Search for the cell housing the specified text and yield its (x, y) center coordinate. 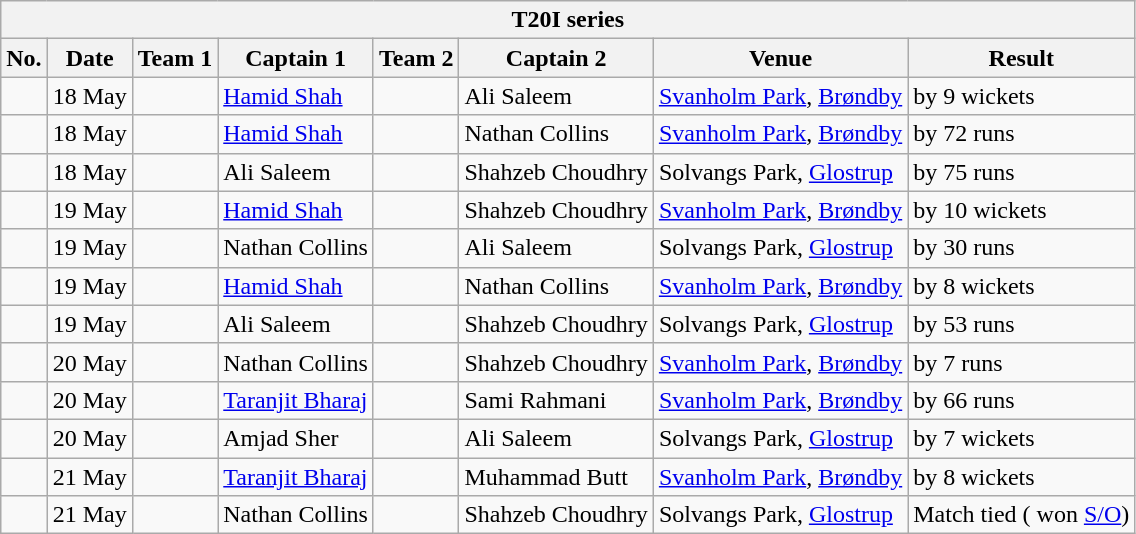
Date (90, 58)
Venue (780, 58)
by 10 wickets (1022, 210)
by 9 wickets (1022, 96)
Captain 1 (296, 58)
by 66 runs (1022, 400)
No. (24, 58)
Team 1 (175, 58)
Amjad Sher (296, 438)
Sami Rahmani (556, 400)
Captain 2 (556, 58)
Match tied ( won S/O) (1022, 515)
by 7 runs (1022, 362)
by 7 wickets (1022, 438)
Result (1022, 58)
by 53 runs (1022, 324)
Muhammad Butt (556, 477)
by 30 runs (1022, 248)
Team 2 (416, 58)
by 72 runs (1022, 134)
by 75 runs (1022, 172)
T20I series (568, 20)
